Locate the cell with the specified text and output its (x, y) center coordinate. 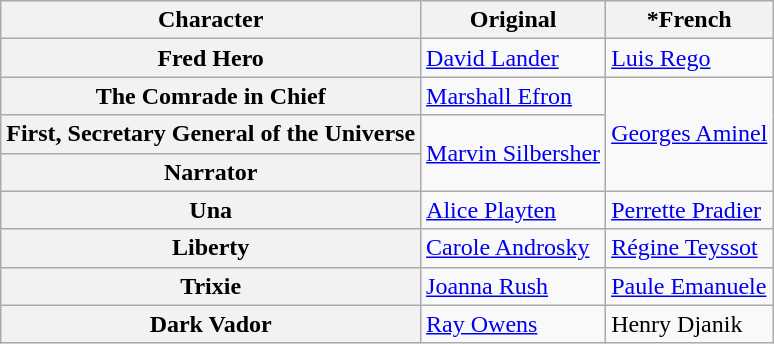
Joanna Rush (514, 286)
David Lander (514, 58)
Luis Rego (690, 58)
Régine Teyssot (690, 248)
Georges Aminel (690, 134)
Marvin Silbersher (514, 153)
Carole Androsky (514, 248)
Alice Playten (514, 210)
Fred Hero (211, 58)
Character (211, 20)
Marshall Efron (514, 96)
Liberty (211, 248)
Una (211, 210)
Ray Owens (514, 324)
Narrator (211, 172)
Henry Djanik (690, 324)
Original (514, 20)
The Comrade in Chief (211, 96)
Trixie (211, 286)
First, Secretary General of the Universe (211, 134)
Dark Vador (211, 324)
Perrette Pradier (690, 210)
*French (690, 20)
Paule Emanuele (690, 286)
